Identify which cell holds the provided text, then report its (X, Y) central coordinate. 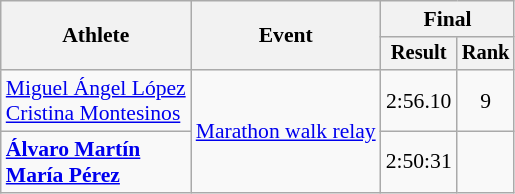
2:50:31 (419, 162)
Álvaro MartínMaría Pérez (96, 162)
Final (448, 19)
2:56.10 (419, 100)
Event (286, 36)
9 (486, 100)
Miguel Ángel LópezCristina Montesinos (96, 100)
Result (419, 54)
Marathon walk relay (286, 131)
Rank (486, 54)
Athlete (96, 36)
